Scan for the cell matching the given text and deliver its [x, y] coordinate at center. 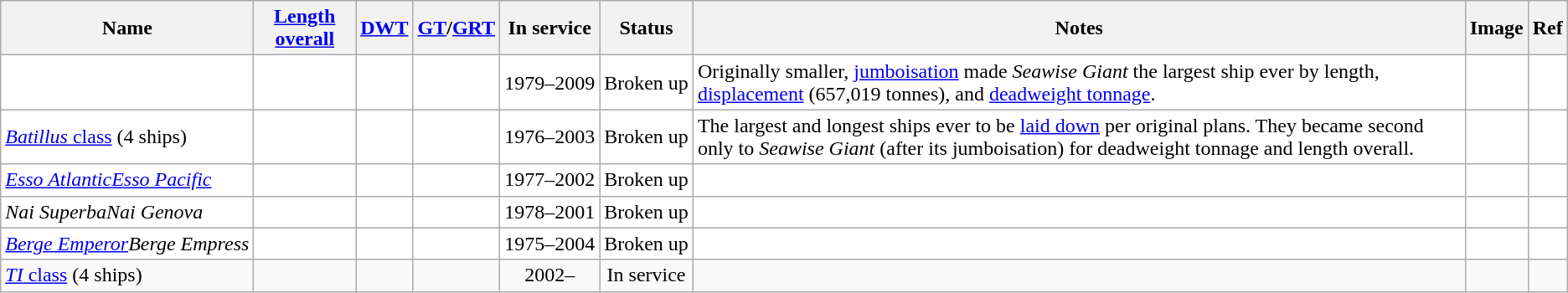
Name [127, 28]
DWT [384, 28]
1977–2002 [549, 180]
1975–2004 [549, 244]
Esso AtlanticEsso Pacific [127, 180]
GT/GRT [456, 28]
Status [647, 28]
Batillus class (4 ships) [127, 137]
Length overall [305, 28]
1978–2001 [549, 212]
1979–2009 [549, 82]
TI class (4 ships) [127, 275]
Berge EmperorBerge Empress [127, 244]
Notes [1079, 28]
1976–2003 [549, 137]
2002– [549, 275]
Ref [1548, 28]
Image [1496, 28]
Originally smaller, jumboisation made Seawise Giant the largest ship ever by length, displacement (657,019 tonnes), and deadweight tonnage. [1079, 82]
Nai SuperbaNai Genova [127, 212]
